Provide the (x, y) coordinate of the cell's center where the given text is located.  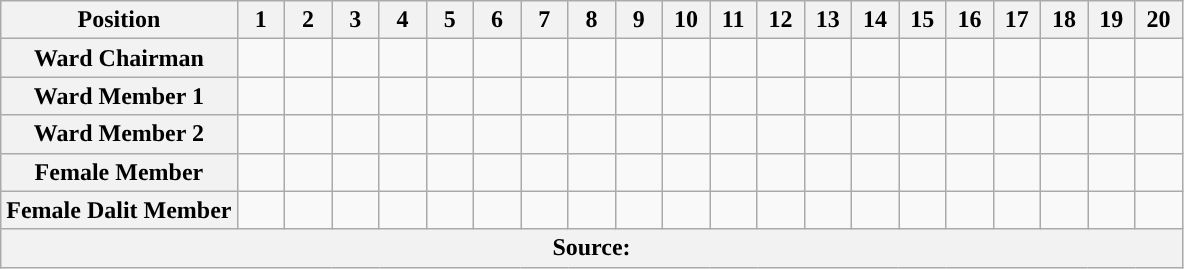
8 (592, 20)
16 (970, 20)
6 (496, 20)
Position (119, 20)
Ward Chairman (119, 58)
20 (1158, 20)
19 (1112, 20)
12 (780, 20)
Ward Member 2 (119, 134)
9 (638, 20)
5 (450, 20)
Source: (592, 248)
13 (828, 20)
2 (308, 20)
Female Member (119, 172)
17 (1016, 20)
18 (1064, 20)
7 (544, 20)
1 (260, 20)
10 (686, 20)
14 (874, 20)
4 (402, 20)
3 (356, 20)
Female Dalit Member (119, 210)
15 (922, 20)
11 (734, 20)
Ward Member 1 (119, 96)
